Return the [x, y] coordinate for the center point of the cell that contains the specified text.  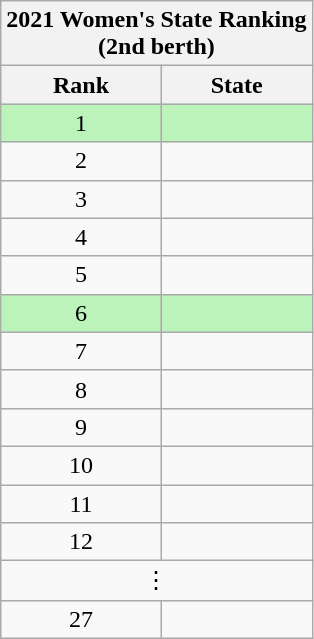
Rank [81, 85]
4 [81, 237]
2021 Women's State Ranking(2nd berth) [156, 34]
3 [81, 199]
10 [81, 465]
9 [81, 427]
1 [81, 123]
8 [81, 389]
11 [81, 503]
⋮ [156, 581]
2 [81, 161]
7 [81, 351]
5 [81, 275]
State [236, 85]
27 [81, 619]
12 [81, 542]
6 [81, 313]
